Provide the [X, Y] coordinate of the cell's center where the given text is located.  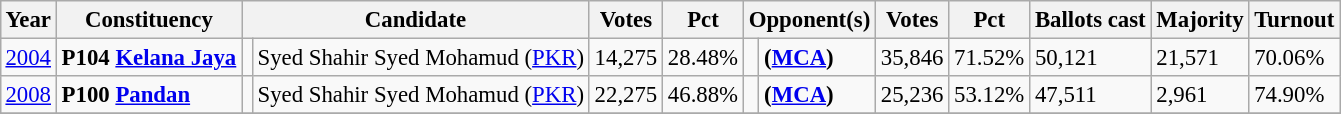
71.52% [990, 57]
53.12% [990, 95]
Constituency [148, 20]
Candidate [416, 20]
47,511 [1090, 95]
2004 [28, 57]
74.90% [1294, 95]
P100 Pandan [148, 95]
28.48% [704, 57]
35,846 [912, 57]
22,275 [626, 95]
25,236 [912, 95]
Opponent(s) [809, 20]
Majority [1200, 20]
21,571 [1200, 57]
Year [28, 20]
70.06% [1294, 57]
Ballots cast [1090, 20]
46.88% [704, 95]
2008 [28, 95]
2,961 [1200, 95]
14,275 [626, 57]
P104 Kelana Jaya [148, 57]
Turnout [1294, 20]
50,121 [1090, 57]
